Find where the given text appears and provide that cell's center as (X, Y) coordinate. 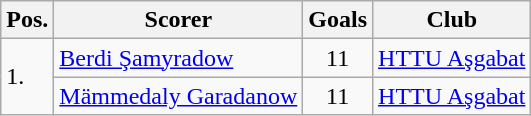
1. (28, 77)
Goals (338, 20)
Berdi Şamyradow (178, 58)
Mämmedaly Garadanow (178, 96)
Club (452, 20)
Pos. (28, 20)
Scorer (178, 20)
